Locate the cell with the specified text and output its (x, y) center coordinate. 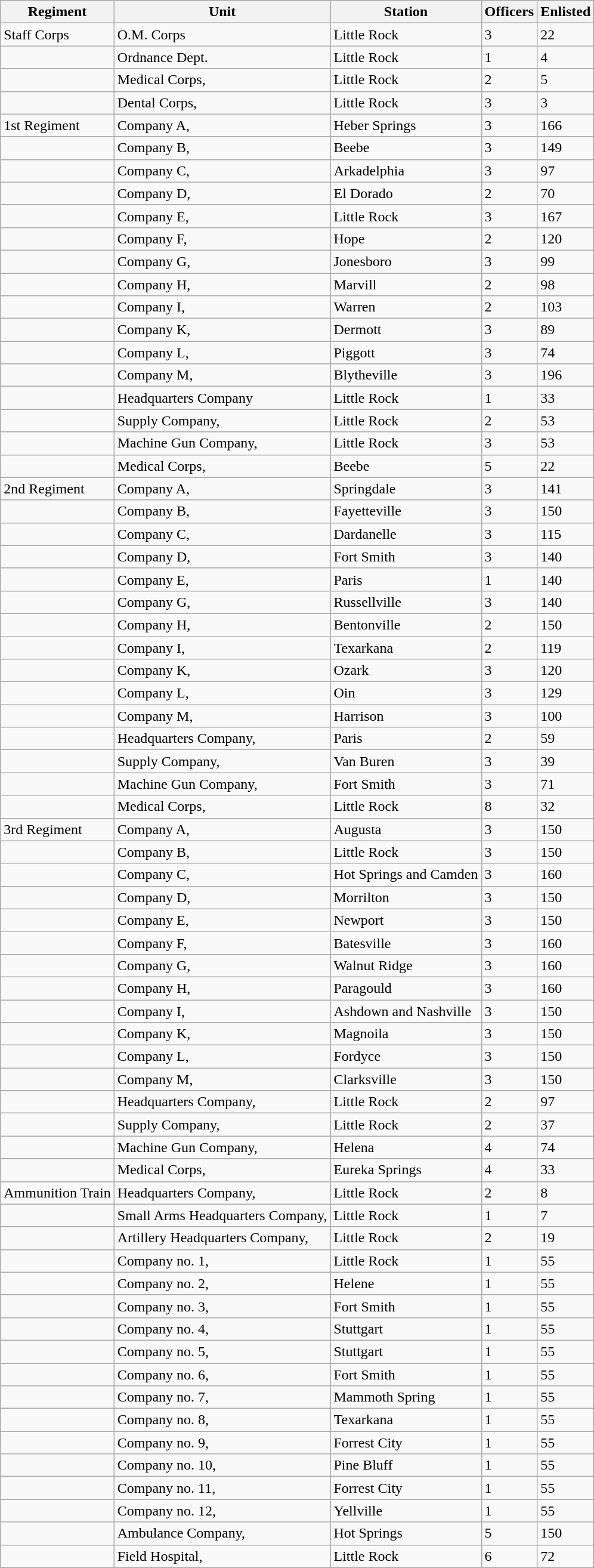
Ammunition Train (57, 1193)
Piggott (406, 353)
Enlisted (565, 12)
100 (565, 716)
Paragould (406, 988)
Dental Corps, (222, 103)
Ozark (406, 671)
Company no. 12, (222, 1511)
Officers (509, 12)
Company no. 3, (222, 1306)
7 (565, 1215)
Ambulance Company, (222, 1533)
99 (565, 261)
Company no. 7, (222, 1397)
Newport (406, 920)
Springdale (406, 489)
103 (565, 307)
Warren (406, 307)
Fayetteville (406, 511)
Oin (406, 693)
Batesville (406, 943)
129 (565, 693)
Company no. 4, (222, 1329)
2nd Regiment (57, 489)
Staff Corps (57, 35)
El Dorado (406, 193)
O.M. Corps (222, 35)
Field Hospital, (222, 1556)
6 (509, 1556)
Ordnance Dept. (222, 57)
Ashdown and Nashville (406, 1011)
Walnut Ridge (406, 965)
1st Regiment (57, 125)
39 (565, 761)
32 (565, 807)
Small Arms Headquarters Company, (222, 1215)
167 (565, 216)
89 (565, 330)
Harrison (406, 716)
Company no. 8, (222, 1420)
70 (565, 193)
Augusta (406, 829)
98 (565, 285)
Jonesboro (406, 261)
Blytheville (406, 375)
Dardanelle (406, 534)
Marvill (406, 285)
Hope (406, 239)
Company no. 5, (222, 1351)
Company no. 2, (222, 1283)
Heber Springs (406, 125)
59 (565, 739)
166 (565, 125)
Headquarters Company (222, 398)
Russellville (406, 602)
Company no. 10, (222, 1465)
Magnoila (406, 1034)
72 (565, 1556)
Fordyce (406, 1057)
37 (565, 1125)
Company no. 9, (222, 1443)
Eureka Springs (406, 1170)
Helena (406, 1147)
196 (565, 375)
Station (406, 12)
Helene (406, 1283)
Van Buren (406, 761)
Clarksville (406, 1079)
3rd Regiment (57, 829)
Unit (222, 12)
115 (565, 534)
Artillery Headquarters Company, (222, 1238)
Arkadelphia (406, 171)
Bentonville (406, 625)
Regiment (57, 12)
Morrilton (406, 897)
Hot Springs and Camden (406, 875)
119 (565, 647)
Mammoth Spring (406, 1397)
Pine Bluff (406, 1465)
141 (565, 489)
Company no. 1, (222, 1261)
Hot Springs (406, 1533)
149 (565, 148)
Dermott (406, 330)
Yellville (406, 1511)
71 (565, 784)
Company no. 6, (222, 1374)
Company no. 11, (222, 1488)
19 (565, 1238)
